For the text-containing cell, return its midpoint in (x, y) coordinate format. 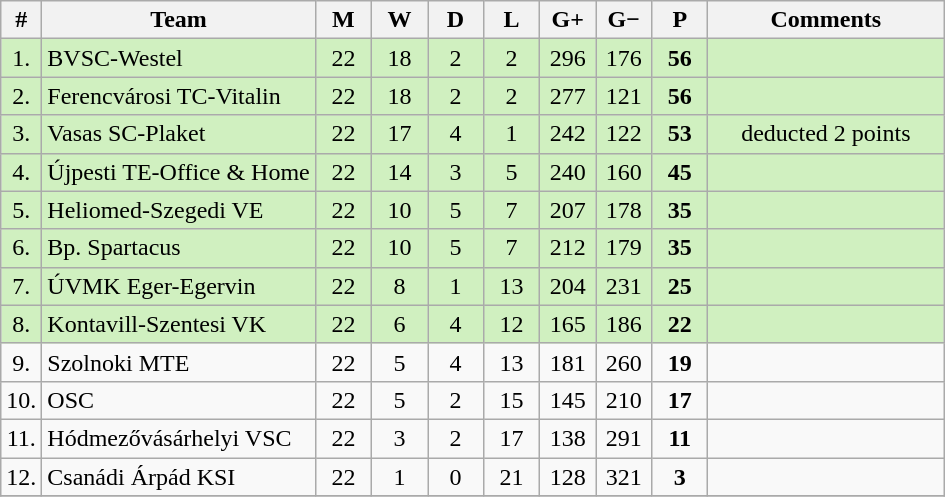
Comments (826, 20)
OSC (179, 400)
Újpesti TE-Office & Home (179, 172)
Kontavill-Szentesi VK (179, 324)
204 (568, 286)
122 (624, 134)
0 (456, 477)
P (680, 20)
G+ (568, 20)
242 (568, 134)
212 (568, 248)
W (399, 20)
25 (680, 286)
M (343, 20)
Ferencvárosi TC-Vitalin (179, 96)
1. (22, 58)
321 (624, 477)
145 (568, 400)
165 (568, 324)
D (456, 20)
Bp. Spartacus (179, 248)
179 (624, 248)
10. (22, 400)
296 (568, 58)
Hódmezővásárhelyi VSC (179, 438)
231 (624, 286)
14 (399, 172)
12 (512, 324)
Heliomed-Szegedi VE (179, 210)
6. (22, 248)
128 (568, 477)
19 (680, 362)
BVSC-Westel (179, 58)
291 (624, 438)
260 (624, 362)
138 (568, 438)
Team (179, 20)
207 (568, 210)
53 (680, 134)
Csanádi Árpád KSI (179, 477)
45 (680, 172)
181 (568, 362)
4. (22, 172)
21 (512, 477)
210 (624, 400)
# (22, 20)
8. (22, 324)
5. (22, 210)
240 (568, 172)
7. (22, 286)
deducted 2 points (826, 134)
15 (512, 400)
6 (399, 324)
ÚVMK Eger-Egervin (179, 286)
8 (399, 286)
160 (624, 172)
186 (624, 324)
L (512, 20)
11 (680, 438)
3. (22, 134)
121 (624, 96)
G− (624, 20)
178 (624, 210)
Vasas SC-Plaket (179, 134)
11. (22, 438)
277 (568, 96)
176 (624, 58)
12. (22, 477)
2. (22, 96)
9. (22, 362)
Szolnoki MTE (179, 362)
